Find where the given text appears and provide that cell's center as (X, Y) coordinate. 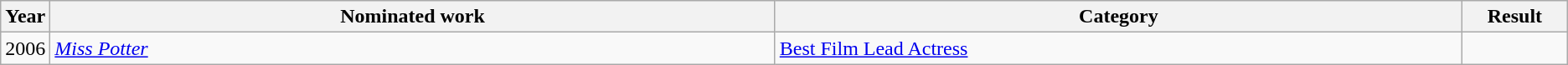
Result (1515, 17)
Nominated work (412, 17)
Miss Potter (412, 48)
Year (25, 17)
Category (1118, 17)
Best Film Lead Actress (1118, 48)
2006 (25, 48)
